Extract the [x, y] coordinate from the center of the cell holding the provided text.  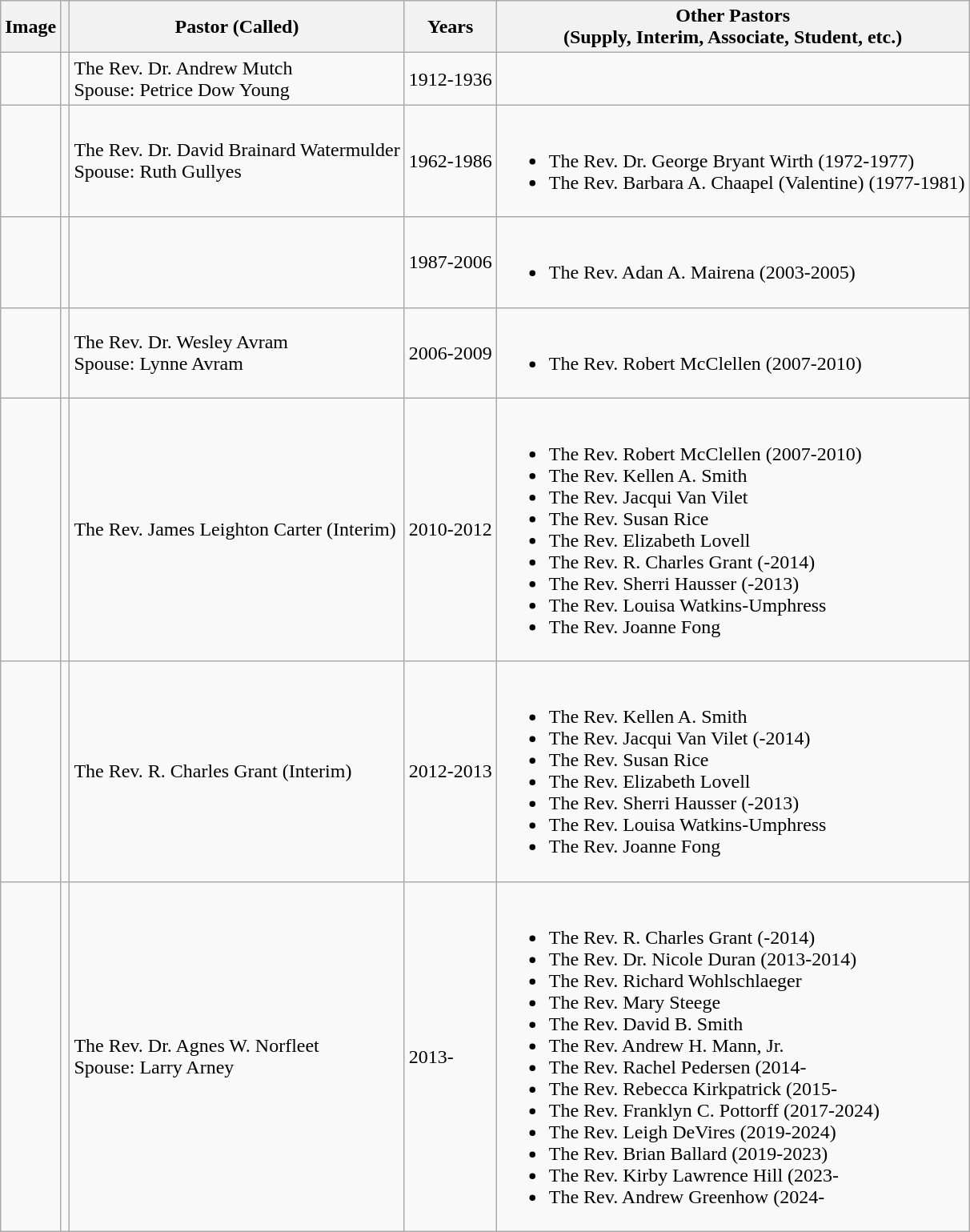
The Rev. Dr. Agnes W. Norfleet Spouse: Larry Arney [237, 1057]
The Rev. James Leighton Carter (Interim) [237, 530]
Image [30, 27]
2012-2013 [450, 772]
The Rev. R. Charles Grant (Interim) [237, 772]
1912-1936 [450, 78]
2013- [450, 1057]
The Rev. Dr. Andrew Mutch Spouse: Petrice Dow Young [237, 78]
The Rev. Robert McClellen (2007-2010) [733, 352]
Other Pastors(Supply, Interim, Associate, Student, etc.) [733, 27]
2010-2012 [450, 530]
The Rev. Dr. Wesley Avram Spouse: Lynne Avram [237, 352]
Pastor (Called) [237, 27]
2006-2009 [450, 352]
The Rev. Dr. George Bryant Wirth (1972-1977)The Rev. Barbara A. Chaapel (Valentine) (1977-1981) [733, 161]
The Rev. Adan A. Mairena (2003-2005) [733, 263]
The Rev. Dr. David Brainard Watermulder Spouse: Ruth Gullyes [237, 161]
1962-1986 [450, 161]
1987-2006 [450, 263]
Years [450, 27]
